Capture the cell that displays the provided text and extract its (X, Y) central coordinate. 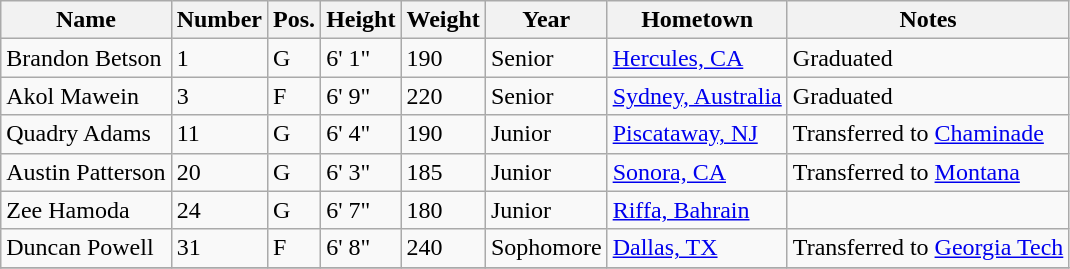
6' 1" (361, 58)
3 (219, 96)
220 (443, 96)
Transferred to Georgia Tech (928, 248)
6' 8" (361, 248)
6' 7" (361, 210)
1 (219, 58)
Hercules, CA (697, 58)
Piscataway, NJ (697, 134)
Dallas, TX (697, 248)
Brandon Betson (86, 58)
Sonora, CA (697, 172)
Hometown (697, 20)
Transferred to Chaminade (928, 134)
Transferred to Montana (928, 172)
Sophomore (546, 248)
240 (443, 248)
24 (219, 210)
Height (361, 20)
Name (86, 20)
Notes (928, 20)
20 (219, 172)
Sydney, Australia (697, 96)
185 (443, 172)
6' 3" (361, 172)
Zee Hamoda (86, 210)
Pos. (294, 20)
Riffa, Bahrain (697, 210)
6' 9" (361, 96)
180 (443, 210)
Austin Patterson (86, 172)
11 (219, 134)
31 (219, 248)
Weight (443, 20)
Quadry Adams (86, 134)
Year (546, 20)
Duncan Powell (86, 248)
Akol Mawein (86, 96)
6' 4" (361, 134)
Number (219, 20)
